Output the (X, Y) coordinate of the center of the cell containing the given text.  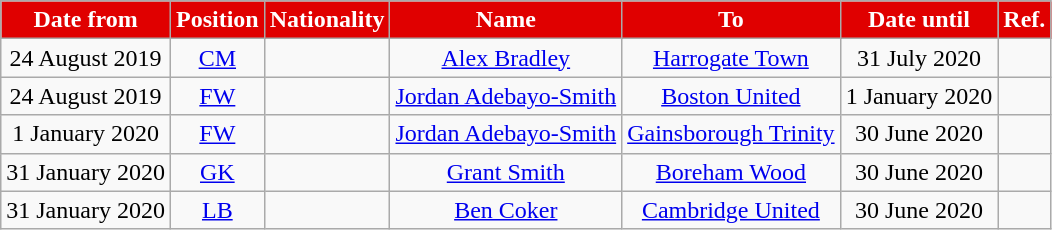
Boreham Wood (731, 172)
Name (506, 20)
GK (217, 172)
CM (217, 58)
Position (217, 20)
Gainsborough Trinity (731, 134)
Date from (86, 20)
Cambridge United (731, 210)
Ben Coker (506, 210)
LB (217, 210)
Alex Bradley (506, 58)
Nationality (327, 20)
Date until (919, 20)
Grant Smith (506, 172)
31 July 2020 (919, 58)
Harrogate Town (731, 58)
Ref. (1024, 20)
To (731, 20)
Boston United (731, 96)
